Pinpoint the cell where the given text exists, returning its [X, Y] midpoint coordinate. 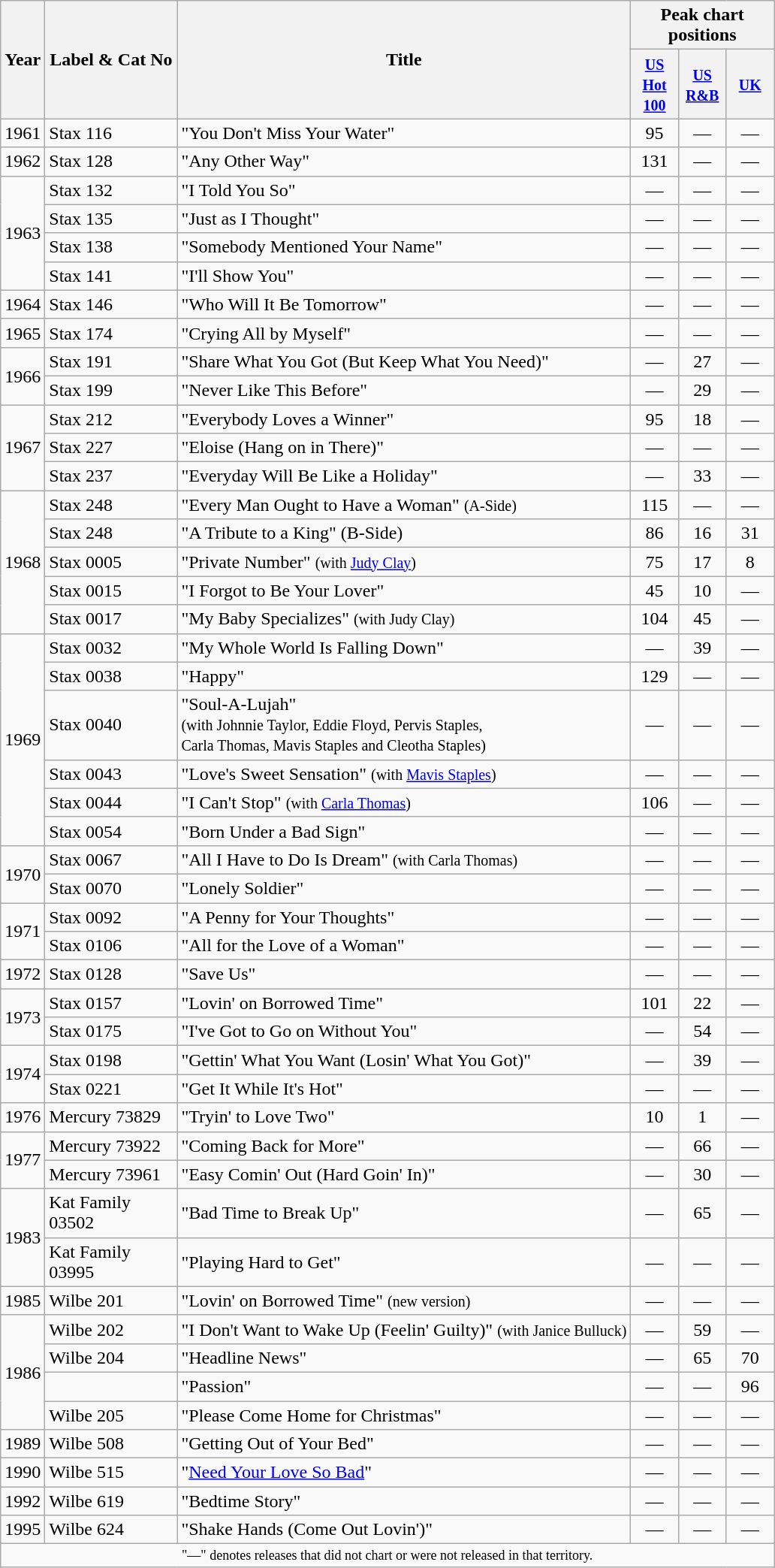
Stax 0032 [111, 648]
Stax 0067 [111, 860]
1968 [23, 562]
Wilbe 508 [111, 1444]
"My Whole World Is Falling Down" [404, 648]
Stax 199 [111, 390]
"Easy Comin' Out (Hard Goin' In)" [404, 1174]
"Save Us" [404, 974]
"Eloise (Hang on in There)" [404, 448]
Stax 0092 [111, 917]
1989 [23, 1444]
Stax 146 [111, 304]
54 [702, 1032]
1985 [23, 1301]
"Born Under a Bad Sign" [404, 831]
59 [702, 1329]
Kat Family 03995 [111, 1262]
106 [655, 802]
Title [404, 60]
Stax 0038 [111, 676]
Stax 0128 [111, 974]
Stax 128 [111, 162]
"Playing Hard to Get" [404, 1262]
"A Penny for Your Thoughts" [404, 917]
"A Tribute to a King" (B-Side) [404, 533]
17 [702, 562]
"Getting Out of Your Bed" [404, 1444]
"You Don't Miss Your Water" [404, 133]
"Happy" [404, 676]
Stax 212 [111, 418]
Stax 141 [111, 276]
"Bad Time to Break Up" [404, 1213]
Year [23, 60]
Stax 237 [111, 476]
"Love's Sweet Sensation" (with Mavis Staples) [404, 774]
29 [702, 390]
"Lovin' on Borrowed Time" [404, 1003]
"All I Have to Do Is Dream" (with Carla Thomas) [404, 860]
"Gettin' What You Want (Losin' What You Got)" [404, 1060]
"Share What You Got (But Keep What You Need)" [404, 361]
1965 [23, 333]
31 [750, 533]
27 [702, 361]
1971 [23, 932]
Stax 174 [111, 333]
1962 [23, 162]
Stax 0157 [111, 1003]
66 [702, 1146]
UK [750, 84]
86 [655, 533]
US R&B [702, 84]
US Hot 100 [655, 84]
Mercury 73829 [111, 1117]
115 [655, 505]
Wilbe 619 [111, 1501]
"Lovin' on Borrowed Time" (new version) [404, 1301]
Wilbe 204 [111, 1358]
Stax 191 [111, 361]
Stax 0015 [111, 591]
Wilbe 205 [111, 1415]
"Headline News" [404, 1358]
Stax 0175 [111, 1032]
"I Forgot to Be Your Lover" [404, 591]
131 [655, 162]
"Somebody Mentioned Your Name" [404, 247]
1966 [23, 376]
33 [702, 476]
"Everybody Loves a Winner" [404, 418]
Stax 132 [111, 190]
"Any Other Way" [404, 162]
1977 [23, 1160]
"Bedtime Story" [404, 1501]
"Need Your Love So Bad" [404, 1473]
Wilbe 201 [111, 1301]
101 [655, 1003]
"Shake Hands (Come Out Lovin')" [404, 1530]
Stax 0040 [111, 725]
8 [750, 562]
"Lonely Soldier" [404, 888]
96 [750, 1386]
1970 [23, 874]
"I Don't Want to Wake Up (Feelin' Guilty)" (with Janice Bulluck) [404, 1329]
30 [702, 1174]
18 [702, 418]
Stax 0198 [111, 1060]
"I'll Show You" [404, 276]
"Who Will It Be Tomorrow" [404, 304]
Stax 0106 [111, 946]
"—" denotes releases that did not chart or were not released in that territory. [387, 1555]
"Please Come Home for Christmas" [404, 1415]
"Every Man Ought to Have a Woman" (A-Side) [404, 505]
Mercury 73961 [111, 1174]
75 [655, 562]
"Just as I Thought" [404, 219]
129 [655, 676]
1983 [23, 1237]
1961 [23, 133]
1990 [23, 1473]
Mercury 73922 [111, 1146]
"I Can't Stop" (with Carla Thomas) [404, 802]
Peak chart positions [703, 26]
1976 [23, 1117]
"Private Number" (with Judy Clay) [404, 562]
"I Told You So" [404, 190]
16 [702, 533]
1 [702, 1117]
1992 [23, 1501]
1964 [23, 304]
Stax 138 [111, 247]
Wilbe 202 [111, 1329]
"Crying All by Myself" [404, 333]
"Get It While It's Hot" [404, 1089]
"Coming Back for More" [404, 1146]
Wilbe 515 [111, 1473]
"I've Got to Go on Without You" [404, 1032]
Stax 0017 [111, 619]
Stax 116 [111, 133]
1986 [23, 1372]
104 [655, 619]
Stax 135 [111, 219]
Label & Cat No [111, 60]
1974 [23, 1074]
1967 [23, 447]
Stax 227 [111, 448]
"Tryin' to Love Two" [404, 1117]
1995 [23, 1530]
Stax 0044 [111, 802]
"All for the Love of a Woman" [404, 946]
1972 [23, 974]
1973 [23, 1017]
Wilbe 624 [111, 1530]
Stax 0005 [111, 562]
"Never Like This Before" [404, 390]
"Passion" [404, 1386]
Stax 0070 [111, 888]
Stax 0054 [111, 831]
22 [702, 1003]
"My Baby Specializes" (with Judy Clay) [404, 619]
"Everyday Will Be Like a Holiday" [404, 476]
1969 [23, 739]
1963 [23, 233]
Stax 0221 [111, 1089]
70 [750, 1358]
Stax 0043 [111, 774]
Kat Family 03502 [111, 1213]
"Soul-A-Lujah" (with Johnnie Taylor, Eddie Floyd, Pervis Staples, Carla Thomas, Mavis Staples and Cleotha Staples) [404, 725]
